Detect which cell encompasses the target text, then output its [x, y] center coordinate. 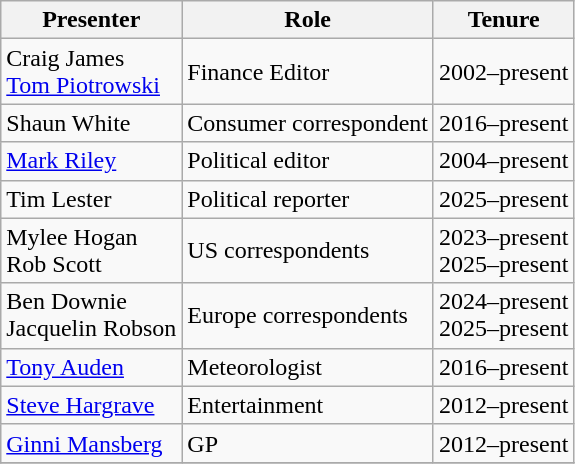
2004–present [503, 161]
Tony Auden [92, 367]
Consumer correspondent [308, 123]
2023–present2025–present [503, 250]
Ginni Mansberg [92, 443]
Shaun White [92, 123]
Mark Riley [92, 161]
Political editor [308, 161]
Tenure [503, 20]
Finance Editor [308, 72]
2002–present [503, 72]
Europe correspondents [308, 316]
2024–present2025–present [503, 316]
Mylee HoganRob Scott [92, 250]
Ben DownieJacquelin Robson [92, 316]
2025–present [503, 199]
Craig JamesTom Piotrowski [92, 72]
Entertainment [308, 405]
US correspondents [308, 250]
Tim Lester [92, 199]
Political reporter [308, 199]
Steve Hargrave [92, 405]
GP [308, 443]
Presenter [92, 20]
Meteorologist [308, 367]
Role [308, 20]
